Pinpoint the cell where the given text exists, returning its [X, Y] midpoint coordinate. 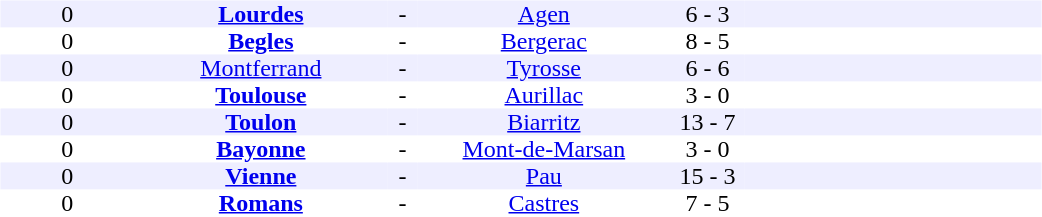
Tyrosse [544, 68]
Bayonne [260, 150]
6 - 3 [707, 14]
Pau [544, 176]
7 - 5 [707, 204]
Vienne [260, 176]
Montferrand [260, 68]
6 - 6 [707, 68]
13 - 7 [707, 122]
Romans [260, 204]
15 - 3 [707, 176]
Bergerac [544, 42]
Biarritz [544, 122]
8 - 5 [707, 42]
Toulon [260, 122]
Begles [260, 42]
Agen [544, 14]
Lourdes [260, 14]
Aurillac [544, 96]
Mont-de-Marsan [544, 150]
Toulouse [260, 96]
Castres [544, 204]
